Output the (X, Y) coordinate of the center of the cell containing the given text.  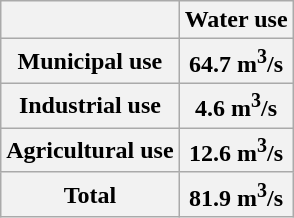
Industrial use (90, 106)
4.6 m3/s (236, 106)
Agricultural use (90, 150)
Total (90, 194)
12.6 m3/s (236, 150)
81.9 m3/s (236, 194)
Municipal use (90, 62)
Water use (236, 20)
64.7 m3/s (236, 62)
